Return the (X, Y) coordinate for the center point of the cell that contains the specified text.  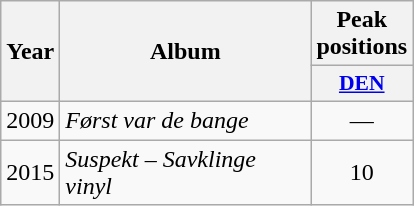
Peak positions (362, 34)
2015 (30, 172)
— (362, 120)
2009 (30, 120)
DEN (362, 84)
Suspekt – Savklinge vinyl (186, 172)
10 (362, 172)
Først var de bange (186, 120)
Year (30, 52)
Album (186, 52)
